Capture the cell that displays the provided text and extract its (X, Y) central coordinate. 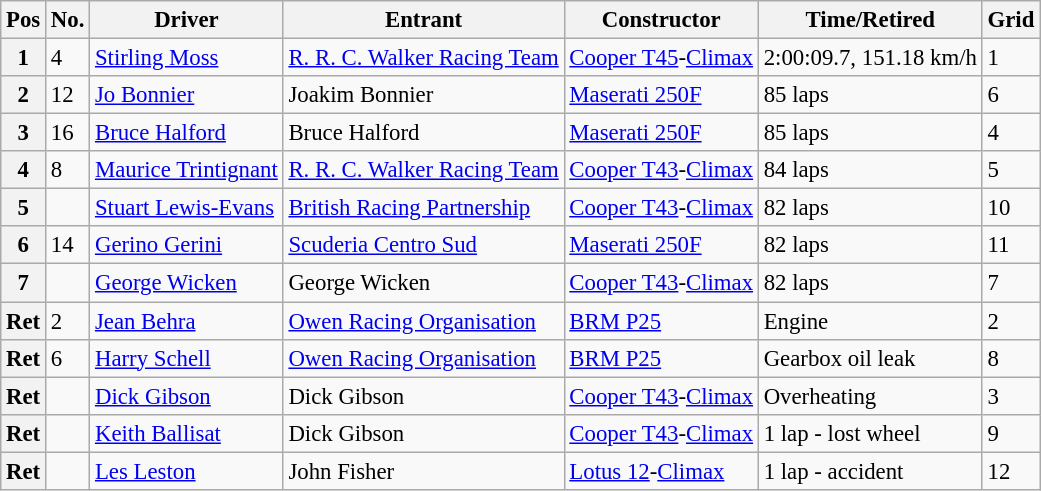
Lotus 12-Climax (661, 471)
Les Leston (186, 471)
Scuderia Centro Sud (424, 245)
British Racing Partnership (424, 208)
Engine (870, 321)
Jean Behra (186, 321)
Gerino Gerini (186, 245)
Overheating (870, 396)
1 lap - lost wheel (870, 433)
16 (68, 133)
Cooper T45-Climax (661, 58)
Grid (1010, 20)
2:00:09.7, 151.18 km/h (870, 58)
Constructor (661, 20)
9 (1010, 433)
1 lap - accident (870, 471)
Stirling Moss (186, 58)
Driver (186, 20)
Joakim Bonnier (424, 95)
Harry Schell (186, 358)
Maurice Trintignant (186, 170)
14 (68, 245)
Keith Ballisat (186, 433)
No. (68, 20)
84 laps (870, 170)
11 (1010, 245)
Pos (24, 20)
John Fisher (424, 471)
Stuart Lewis-Evans (186, 208)
Gearbox oil leak (870, 358)
Jo Bonnier (186, 95)
Time/Retired (870, 20)
Entrant (424, 20)
10 (1010, 208)
